Find where the given text appears and provide that cell's center as (x, y) coordinate. 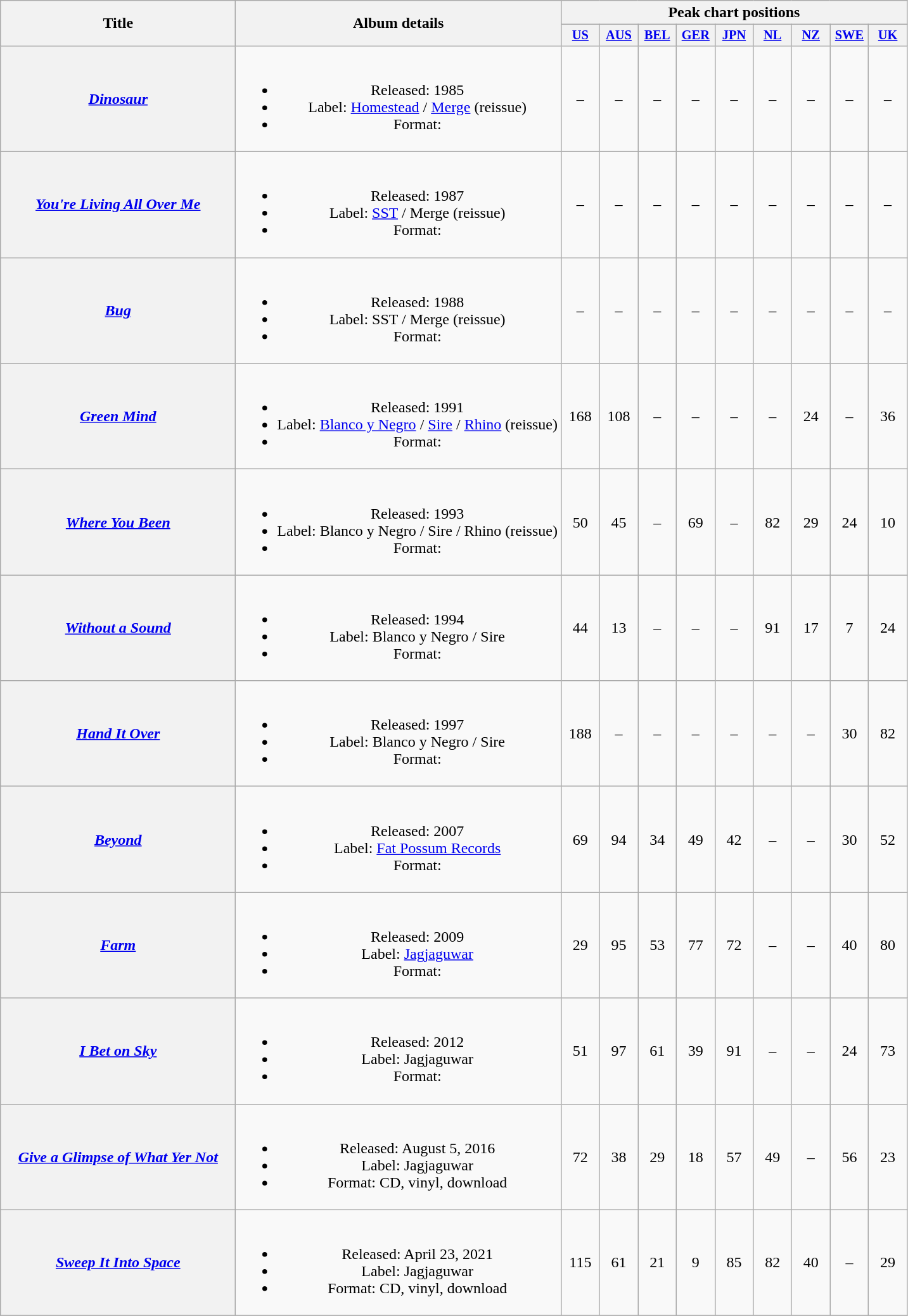
53 (658, 945)
Hand It Over (118, 733)
57 (734, 1156)
Give a Glimpse of What Yer Not (118, 1156)
52 (888, 840)
Without a Sound (118, 628)
73 (888, 1051)
Released: 1988Label: SST / Merge (reissue)Format: (399, 310)
50 (580, 522)
Sweep It Into Space (118, 1263)
Released: 1985Label: Homestead / Merge (reissue)Format: (399, 99)
13 (618, 628)
NZ (811, 35)
168 (580, 417)
AUS (618, 35)
Released: 2012Label: JagjaguwarFormat: (399, 1051)
Released: 1993Label: Blanco y Negro / Sire / Rhino (reissue)Format: (399, 522)
Released: 2009Label: JagjaguwarFormat: (399, 945)
Title (118, 23)
Where You Been (118, 522)
97 (618, 1051)
85 (734, 1263)
Bug (118, 310)
Released: August 5, 2016Label: JagjaguwarFormat: CD, vinyl, download (399, 1156)
GER (696, 35)
108 (618, 417)
I Bet on Sky (118, 1051)
51 (580, 1051)
21 (658, 1263)
115 (580, 1263)
Beyond (118, 840)
17 (811, 628)
Released: 2007Label: Fat Possum RecordsFormat: (399, 840)
188 (580, 733)
95 (618, 945)
Released: April 23, 2021Label: JagjaguwarFormat: CD, vinyl, download (399, 1263)
Dinosaur (118, 99)
38 (618, 1156)
Released: 1991Label: Blanco y Negro / Sire / Rhino (reissue)Format: (399, 417)
Released: 1997Label: Blanco y Negro / SireFormat: (399, 733)
Peak chart positions (734, 13)
JPN (734, 35)
80 (888, 945)
77 (696, 945)
9 (696, 1263)
10 (888, 522)
Released: 1987Label: SST / Merge (reissue)Format: (399, 205)
Farm (118, 945)
36 (888, 417)
42 (734, 840)
BEL (658, 35)
44 (580, 628)
Album details (399, 23)
NL (773, 35)
23 (888, 1156)
34 (658, 840)
US (580, 35)
Released: 1994Label: Blanco y Negro / SireFormat: (399, 628)
39 (696, 1051)
You're Living All Over Me (118, 205)
SWE (849, 35)
UK (888, 35)
45 (618, 522)
94 (618, 840)
18 (696, 1156)
Green Mind (118, 417)
56 (849, 1156)
7 (849, 628)
